Find where the given text appears and provide that cell's center as [X, Y] coordinate. 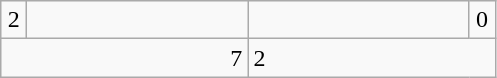
0 [482, 20]
7 [124, 58]
